Return [x, y] of the center of cell containing provided text 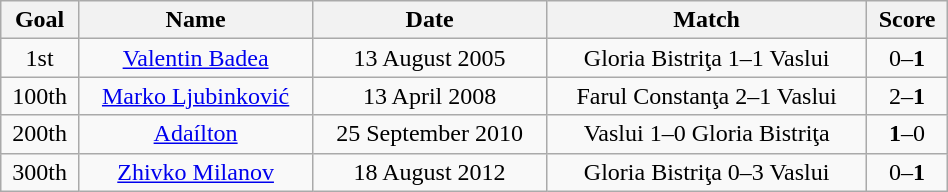
18 August 2012 [430, 172]
Name [195, 20]
300th [40, 172]
Valentin Badea [195, 58]
Farul Constanţa 2–1 Vaslui [706, 96]
Gloria Bistriţa 0–3 Vaslui [706, 172]
Adaílton [195, 134]
1st [40, 58]
200th [40, 134]
Vaslui 1–0 Gloria Bistriţa [706, 134]
Match [706, 20]
Score [907, 20]
Marko Ljubinković [195, 96]
1–0 [907, 134]
Gloria Bistriţa 1–1 Vaslui [706, 58]
13 April 2008 [430, 96]
Date [430, 20]
Zhivko Milanov [195, 172]
25 September 2010 [430, 134]
2–1 [907, 96]
Goal [40, 20]
13 August 2005 [430, 58]
100th [40, 96]
